Determine the [X, Y] coordinate at the center of the cell enclosing the given text.  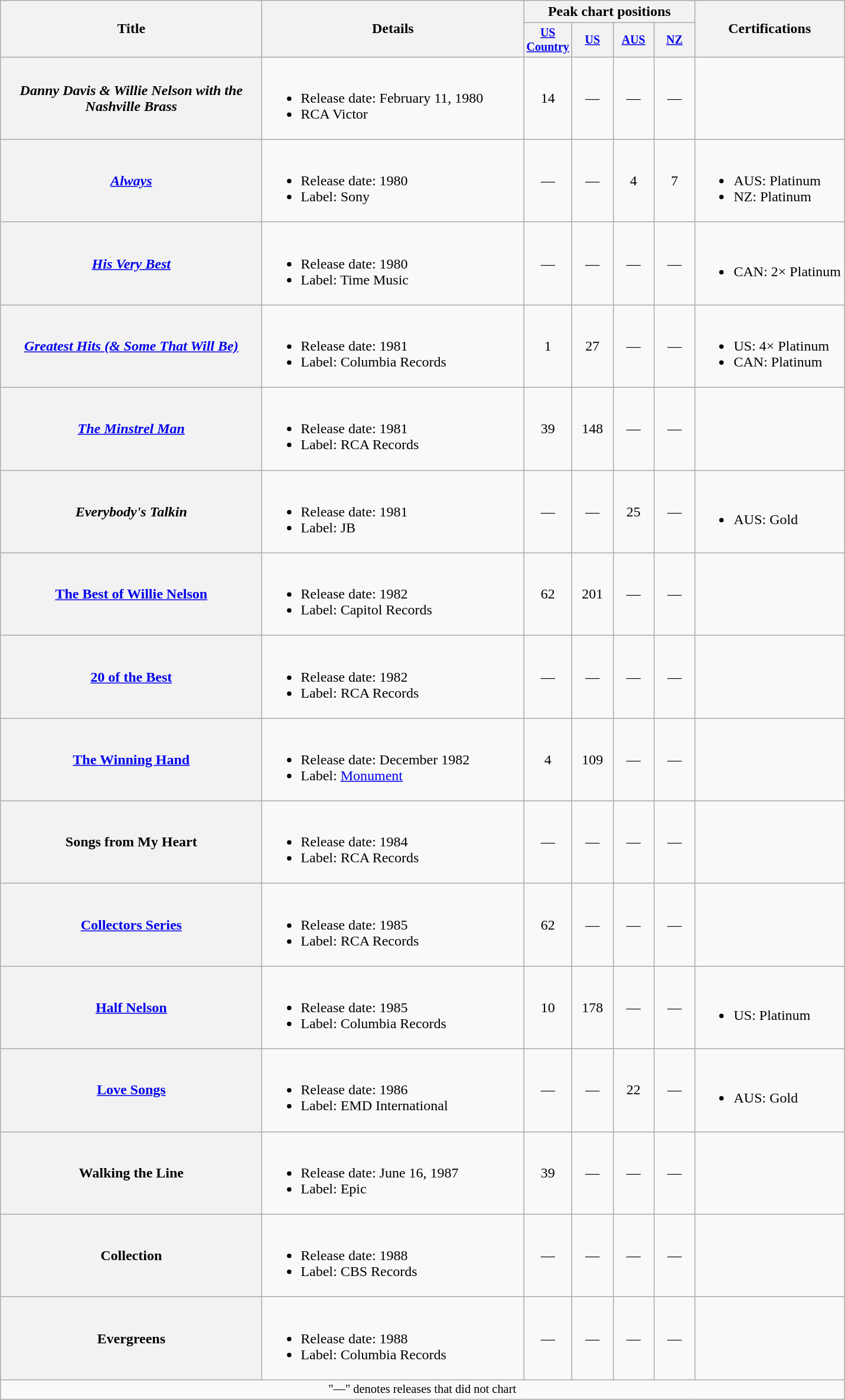
NZ [674, 40]
Peak chart positions [609, 12]
Songs from My Heart [131, 842]
Release date: February 11, 1980RCA Victor [393, 98]
109 [593, 760]
Love Songs [131, 1090]
Certifications [770, 29]
His Very Best [131, 263]
Release date: 1981Label: RCA Records [393, 429]
10 [548, 1008]
The Winning Hand [131, 760]
The Best of Willie Nelson [131, 594]
Release date: 1981Label: JB [393, 512]
Release date: June 16, 1987Label: Epic [393, 1173]
Release date: 1980Label: Sony [393, 181]
Details [393, 29]
178 [593, 1008]
Release date: 1981Label: Columbia Records [393, 346]
Release date: 1984Label: RCA Records [393, 842]
Greatest Hits (& Some That Will Be) [131, 346]
Walking the Line [131, 1173]
US: 4× PlatinumCAN: Platinum [770, 346]
27 [593, 346]
22 [633, 1090]
Release date: 1982Label: Capitol Records [393, 594]
20 of the Best [131, 677]
25 [633, 512]
Always [131, 181]
US: Platinum [770, 1008]
US [593, 40]
148 [593, 429]
1 [548, 346]
Release date: 1985Label: RCA Records [393, 925]
Evergreens [131, 1338]
7 [674, 181]
Release date: 1980Label: Time Music [393, 263]
Release date: 1988Label: CBS Records [393, 1255]
Collection [131, 1255]
Title [131, 29]
Release date: 1986Label: EMD International [393, 1090]
14 [548, 98]
Collectors Series [131, 925]
Release date: 1985Label: Columbia Records [393, 1008]
US Country [548, 40]
Release date: 1982Label: RCA Records [393, 677]
Release date: December 1982Label: Monument [393, 760]
AUS [633, 40]
CAN: 2× Platinum [770, 263]
AUS: PlatinumNZ: Platinum [770, 181]
Everybody's Talkin [131, 512]
201 [593, 594]
Danny Davis & Willie Nelson with the Nashville Brass [131, 98]
Half Nelson [131, 1008]
Release date: 1988Label: Columbia Records [393, 1338]
"—" denotes releases that did not chart [423, 1389]
The Minstrel Man [131, 429]
